Find where the given text appears and provide that cell's center as (x, y) coordinate. 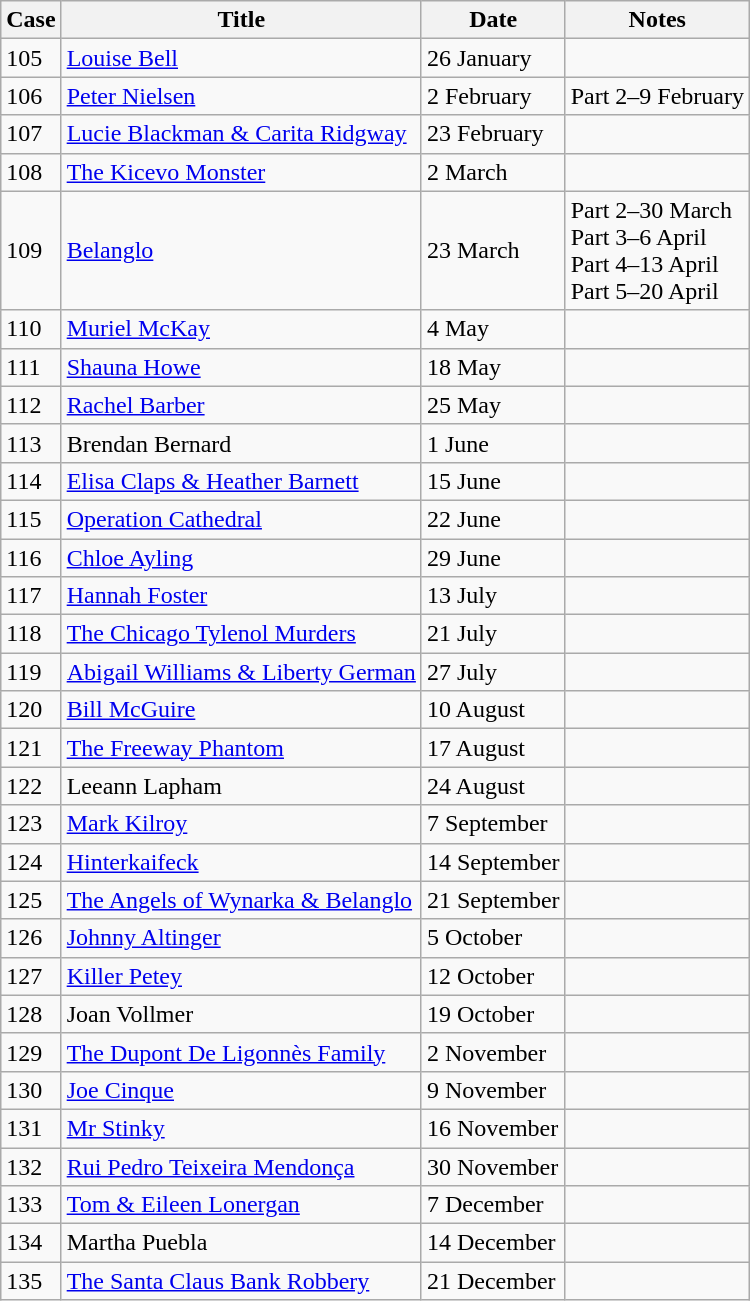
1 June (493, 443)
22 June (493, 519)
128 (31, 1014)
Abigail Williams & Liberty German (241, 672)
Shauna Howe (241, 367)
119 (31, 672)
109 (31, 250)
125 (31, 900)
12 October (493, 976)
Title (241, 20)
122 (31, 786)
113 (31, 443)
Martha Puebla (241, 1243)
112 (31, 405)
110 (31, 329)
25 May (493, 405)
Elisa Claps & Heather Barnett (241, 481)
108 (31, 172)
30 November (493, 1167)
Johnny Altinger (241, 938)
Hinterkaifeck (241, 862)
129 (31, 1052)
The Chicago Tylenol Murders (241, 634)
Lucie Blackman & Carita Ridgway (241, 134)
Leeann Lapham (241, 786)
134 (31, 1243)
14 September (493, 862)
23 February (493, 134)
Peter Nielsen (241, 96)
2 February (493, 96)
Joan Vollmer (241, 1014)
Date (493, 20)
23 March (493, 250)
Killer Petey (241, 976)
7 December (493, 1205)
Muriel McKay (241, 329)
111 (31, 367)
124 (31, 862)
115 (31, 519)
Brendan Bernard (241, 443)
127 (31, 976)
2 March (493, 172)
19 October (493, 1014)
26 January (493, 58)
7 September (493, 824)
2 November (493, 1052)
The Dupont De Ligonnès Family (241, 1052)
Case (31, 20)
Hannah Foster (241, 596)
29 June (493, 557)
Joe Cinque (241, 1090)
The Freeway Phantom (241, 748)
123 (31, 824)
The Kicevo Monster (241, 172)
Part 2–30 MarchPart 3–6 AprilPart 4–13 AprilPart 5–20 April (657, 250)
21 July (493, 634)
105 (31, 58)
118 (31, 634)
Rachel Barber (241, 405)
The Santa Claus Bank Robbery (241, 1281)
4 May (493, 329)
133 (31, 1205)
16 November (493, 1128)
14 December (493, 1243)
106 (31, 96)
17 August (493, 748)
13 July (493, 596)
130 (31, 1090)
Mr Stinky (241, 1128)
Notes (657, 20)
116 (31, 557)
Belanglo (241, 250)
Louise Bell (241, 58)
Chloe Ayling (241, 557)
21 September (493, 900)
114 (31, 481)
Bill McGuire (241, 710)
Mark Kilroy (241, 824)
27 July (493, 672)
121 (31, 748)
Tom & Eileen Lonergan (241, 1205)
15 June (493, 481)
126 (31, 938)
131 (31, 1128)
135 (31, 1281)
18 May (493, 367)
Operation Cathedral (241, 519)
120 (31, 710)
9 November (493, 1090)
Rui Pedro Teixeira Mendonça (241, 1167)
117 (31, 596)
Part 2–9 February (657, 96)
132 (31, 1167)
107 (31, 134)
The Angels of Wynarka & Belanglo (241, 900)
5 October (493, 938)
21 December (493, 1281)
24 August (493, 786)
10 August (493, 710)
